Capture the cell that displays the provided text and extract its [X, Y] central coordinate. 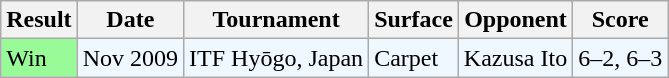
Result [39, 20]
Score [620, 20]
Date [130, 20]
Tournament [276, 20]
Kazusa Ito [515, 58]
6–2, 6–3 [620, 58]
Surface [414, 20]
Opponent [515, 20]
Carpet [414, 58]
ITF Hyōgo, Japan [276, 58]
Nov 2009 [130, 58]
Win [39, 58]
